Capture the cell that displays the provided text and extract its (x, y) central coordinate. 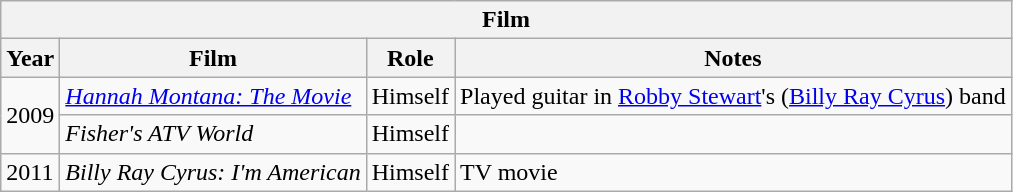
Billy Ray Cyrus: I'm American (213, 172)
Year (30, 58)
Role (410, 58)
TV movie (734, 172)
Played guitar in Robby Stewart's (Billy Ray Cyrus) band (734, 96)
Fisher's ATV World (213, 134)
2011 (30, 172)
2009 (30, 115)
Notes (734, 58)
Hannah Montana: The Movie (213, 96)
